From the cell containing the given text, extract its center point as [X, Y] coordinate. 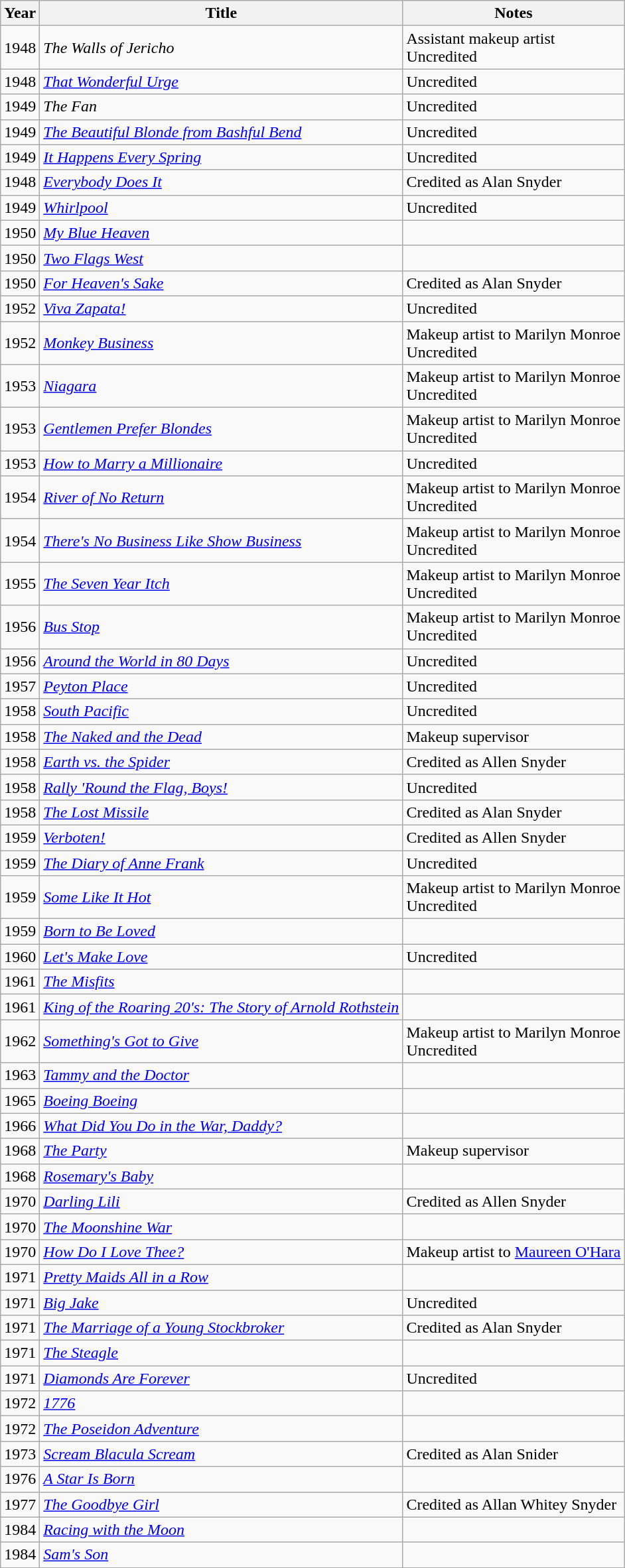
Two Flags West [222, 258]
South Pacific [222, 711]
The Fan [222, 107]
How to Marry a Millionaire [222, 463]
Boeing Boeing [222, 1101]
1776 [222, 1404]
That Wonderful Urge [222, 82]
Born to Be Loved [222, 932]
Rally 'Round the Flag, Boys! [222, 787]
Around the World in 80 Days [222, 661]
It Happens Every Spring [222, 157]
Viva Zapata! [222, 308]
Some Like It Hot [222, 898]
Verboten! [222, 837]
The Poseidon Adventure [222, 1429]
1955 [20, 583]
The Goodbye Girl [222, 1504]
King of the Roaring 20's: The Story of Arnold Rothstein [222, 1007]
Assistant makeup artistUncredited [514, 48]
1962 [20, 1041]
Rosemary's Baby [222, 1176]
The Walls of Jericho [222, 48]
Credited as Alan Snider [514, 1454]
Racing with the Moon [222, 1530]
Gentlemen Prefer Blondes [222, 430]
For Heaven's Sake [222, 283]
1960 [20, 957]
The Moonshine War [222, 1227]
Scream Blacula Scream [222, 1454]
A Star Is Born [222, 1479]
River of No Return [222, 497]
Niagara [222, 386]
Title [222, 13]
1966 [20, 1126]
What Did You Do in the War, Daddy? [222, 1126]
The Naked and the Dead [222, 737]
The Diary of Anne Frank [222, 863]
The Marriage of a Young Stockbroker [222, 1328]
Diamonds Are Forever [222, 1378]
Something's Got to Give [222, 1041]
The Misfits [222, 982]
1973 [20, 1454]
My Blue Heaven [222, 233]
Bus Stop [222, 627]
The Lost Missile [222, 812]
Whirlpool [222, 208]
Sam's Son [222, 1555]
Notes [514, 13]
The Seven Year Itch [222, 583]
The Party [222, 1151]
1965 [20, 1101]
Monkey Business [222, 342]
Year [20, 13]
Peyton Place [222, 686]
1976 [20, 1479]
Everybody Does It [222, 182]
1957 [20, 686]
How Do I Love Thee? [222, 1252]
Pretty Maids All in a Row [222, 1277]
The Beautiful Blonde from Bashful Bend [222, 132]
Earth vs. the Spider [222, 762]
Darling Lili [222, 1201]
Tammy and the Doctor [222, 1075]
There's No Business Like Show Business [222, 541]
The Steagle [222, 1353]
Makeup artist to Maureen O'Hara [514, 1252]
Credited as Allan Whitey Snyder [514, 1504]
1977 [20, 1504]
1963 [20, 1075]
Let's Make Love [222, 957]
Big Jake [222, 1303]
